Identify which cell holds the provided text, then report its (X, Y) central coordinate. 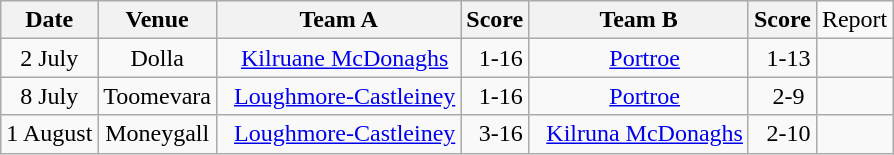
3-16 (495, 134)
2 July (50, 58)
Kilruna McDonaghs (639, 134)
Dolla (158, 58)
2-10 (782, 134)
Team A (338, 20)
2-9 (782, 96)
Moneygall (158, 134)
Report (854, 20)
Venue (158, 20)
1-13 (782, 58)
Kilruane McDonaghs (338, 58)
1 August (50, 134)
Toomevara (158, 96)
Team B (639, 20)
8 July (50, 96)
Date (50, 20)
